Extract the (X, Y) coordinate from the center of the cell holding the provided text.  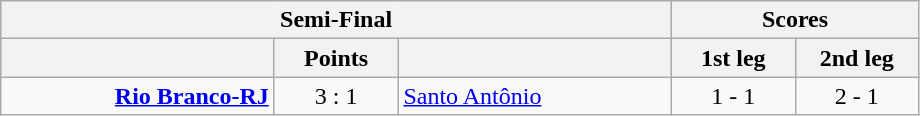
1st leg (733, 58)
3 : 1 (336, 96)
Semi-Final (336, 20)
Rio Branco-RJ (138, 96)
2nd leg (857, 58)
1 - 1 (733, 96)
Points (336, 58)
Scores (794, 20)
2 - 1 (857, 96)
Santo Antônio (535, 96)
